Locate the cell with the specified text and output its [x, y] center coordinate. 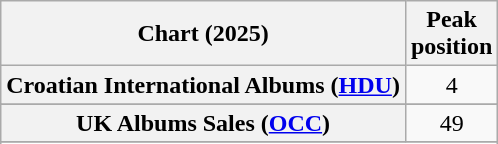
4 [451, 85]
Peakposition [451, 34]
Croatian International Albums (HDU) [204, 85]
49 [451, 123]
Chart (2025) [204, 34]
UK Albums Sales (OCC) [204, 123]
